Pinpoint the cell where the given text exists, returning its [x, y] midpoint coordinate. 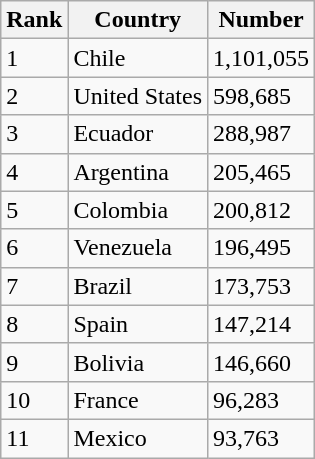
146,660 [262, 362]
United States [138, 96]
Country [138, 20]
3 [34, 134]
288,987 [262, 134]
2 [34, 96]
1 [34, 58]
196,495 [262, 248]
11 [34, 438]
173,753 [262, 286]
598,685 [262, 96]
France [138, 400]
9 [34, 362]
Ecuador [138, 134]
6 [34, 248]
8 [34, 324]
Mexico [138, 438]
Bolivia [138, 362]
Argentina [138, 172]
10 [34, 400]
96,283 [262, 400]
5 [34, 210]
Brazil [138, 286]
Venezuela [138, 248]
Number [262, 20]
205,465 [262, 172]
Spain [138, 324]
147,214 [262, 324]
200,812 [262, 210]
1,101,055 [262, 58]
4 [34, 172]
Chile [138, 58]
Colombia [138, 210]
93,763 [262, 438]
7 [34, 286]
Rank [34, 20]
